Find where the given text appears and provide that cell's center as (X, Y) coordinate. 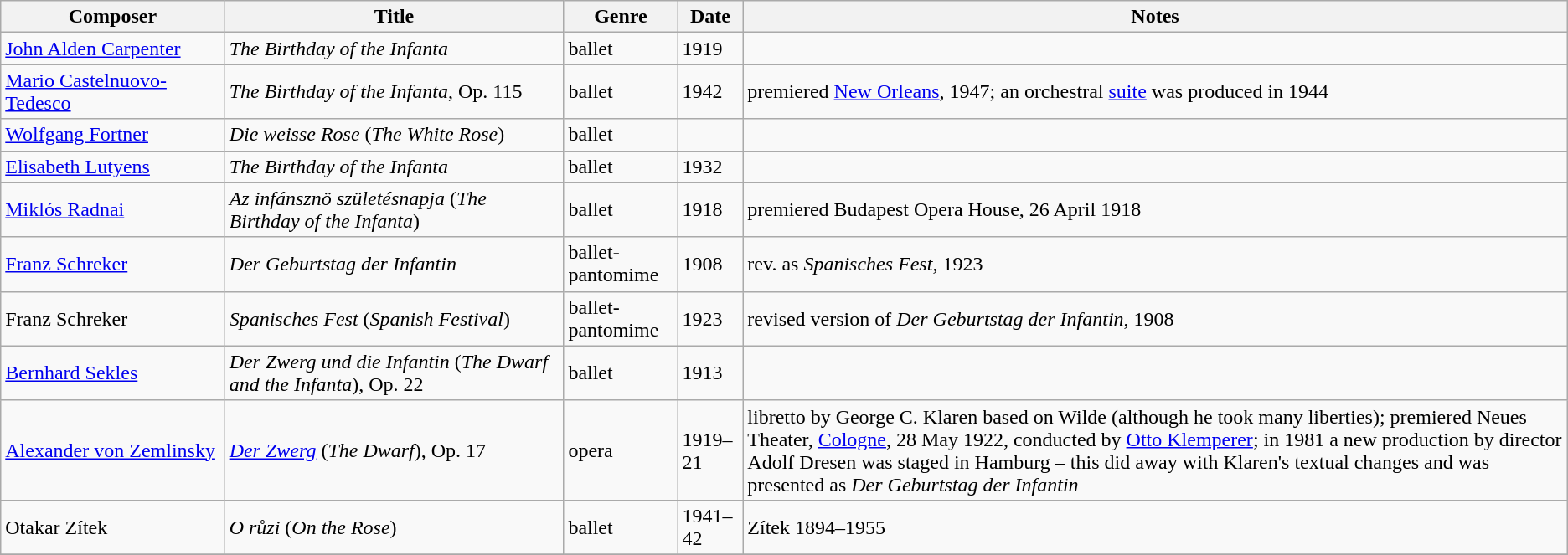
Der Zwerg und die Infantin (The Dwarf and the Infanta), Op. 22 (394, 373)
Title (394, 17)
1919 (710, 49)
1913 (710, 373)
Wolfgang Fortner (112, 135)
1942 (710, 92)
Composer (112, 17)
Die weisse Rose (The White Rose) (394, 135)
Zítek 1894–1955 (1155, 527)
Mario Castelnuovo-Tedesco (112, 92)
premiered New Orleans, 1947; an orchestral suite was produced in 1944 (1155, 92)
Genre (621, 17)
premiered Budapest Opera House, 26 April 1918 (1155, 209)
Bernhard Sekles (112, 373)
Spanisches Fest (Spanish Festival) (394, 318)
opera (621, 450)
1908 (710, 265)
Der Geburtstag der Infantin (394, 265)
rev. as Spanisches Fest, 1923 (1155, 265)
Alexander von Zemlinsky (112, 450)
1919–21 (710, 450)
1918 (710, 209)
revised version of Der Geburtstag der Infantin, 1908 (1155, 318)
Miklós Radnai (112, 209)
Az infánsznö születésnapja (The Birthday of the Infanta) (394, 209)
Der Zwerg (The Dwarf), Op. 17 (394, 450)
Notes (1155, 17)
O růzi (On the Rose) (394, 527)
The Birthday of the Infanta, Op. 115 (394, 92)
Otakar Zítek (112, 527)
John Alden Carpenter (112, 49)
1941–42 (710, 527)
Date (710, 17)
1932 (710, 167)
Elisabeth Lutyens (112, 167)
1923 (710, 318)
